Search for the cell housing the specified text and yield its [X, Y] center coordinate. 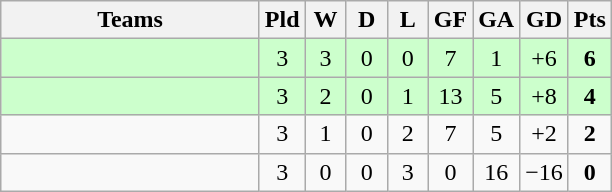
Pts [590, 20]
−16 [544, 172]
Pld [282, 20]
16 [496, 172]
+6 [544, 58]
+8 [544, 96]
Teams [130, 20]
GD [544, 20]
4 [590, 96]
GA [496, 20]
L [408, 20]
GF [450, 20]
+2 [544, 134]
13 [450, 96]
6 [590, 58]
W [326, 20]
D [366, 20]
